Provide the [x, y] coordinate of the cell's center where the given text is located.  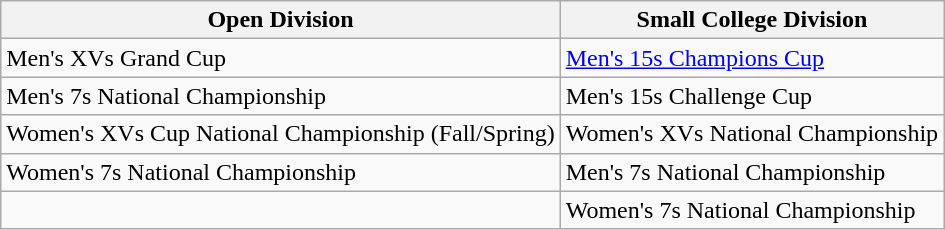
Men's XVs Grand Cup [280, 58]
Small College Division [752, 20]
Men's 15s Champions Cup [752, 58]
Open Division [280, 20]
Women's XVs Cup National Championship (Fall/Spring) [280, 134]
Men's 15s Challenge Cup [752, 96]
Women's XVs National Championship [752, 134]
